Output the [x, y] coordinate of the center of the cell containing the given text.  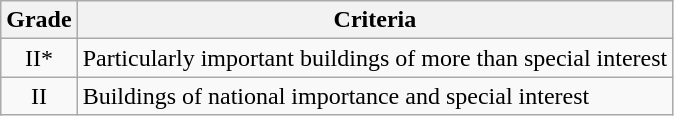
II* [39, 58]
Grade [39, 20]
Particularly important buildings of more than special interest [375, 58]
Buildings of national importance and special interest [375, 96]
Criteria [375, 20]
II [39, 96]
